Detect which cell encompasses the target text, then output its [x, y] center coordinate. 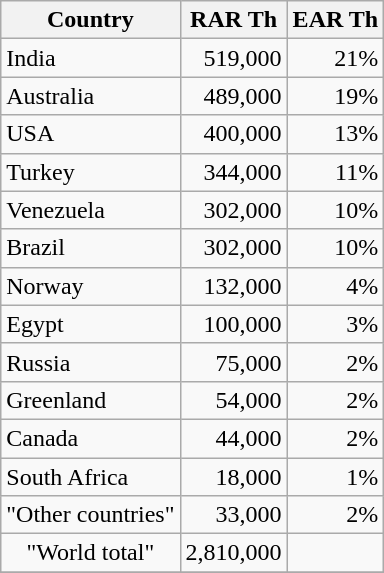
44,000 [234, 438]
Venezuela [90, 210]
Greenland [90, 400]
RAR Th [234, 20]
33,000 [234, 515]
19% [336, 96]
Canada [90, 438]
Norway [90, 286]
USA [90, 134]
EAR Th [336, 20]
Australia [90, 96]
South Africa [90, 477]
3% [336, 324]
519,000 [234, 58]
4% [336, 286]
344,000 [234, 172]
18,000 [234, 477]
Egypt [90, 324]
"Other countries" [90, 515]
489,000 [234, 96]
132,000 [234, 286]
11% [336, 172]
2,810,000 [234, 553]
54,000 [234, 400]
400,000 [234, 134]
Russia [90, 362]
1% [336, 477]
100,000 [234, 324]
"World total" [90, 553]
75,000 [234, 362]
Brazil [90, 248]
21% [336, 58]
India [90, 58]
Country [90, 20]
Turkey [90, 172]
13% [336, 134]
